Detect which cell encompasses the target text, then output its [X, Y] center coordinate. 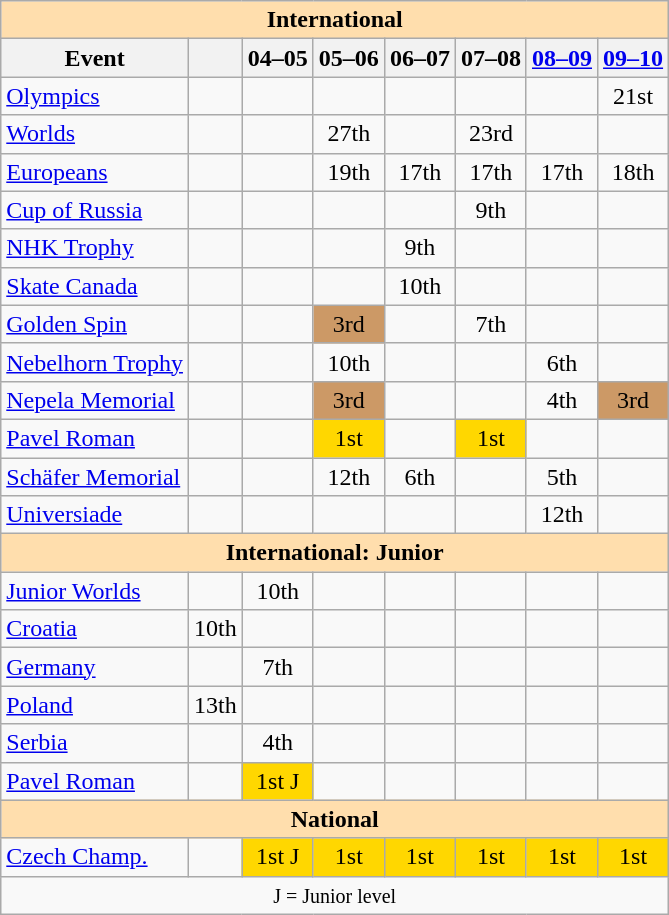
09–10 [634, 58]
National [335, 819]
Junior Worlds [95, 591]
Worlds [95, 134]
08–09 [562, 58]
19th [348, 172]
Poland [95, 705]
5th [562, 477]
13th [215, 705]
05–06 [348, 58]
Serbia [95, 743]
Skate Canada [95, 286]
Czech Champ. [95, 857]
Olympics [95, 96]
06–07 [420, 58]
Golden Spin [95, 324]
Germany [95, 667]
International: Junior [335, 553]
J = Junior level [335, 895]
23rd [490, 134]
07–08 [490, 58]
Cup of Russia [95, 210]
21st [634, 96]
Nebelhorn Trophy [95, 362]
Croatia [95, 629]
Event [95, 58]
04–05 [278, 58]
Europeans [95, 172]
Universiade [95, 515]
International [335, 20]
Nepela Memorial [95, 400]
Schäfer Memorial [95, 477]
18th [634, 172]
NHK Trophy [95, 248]
27th [348, 134]
